Return (X, Y) of the center of cell containing provided text 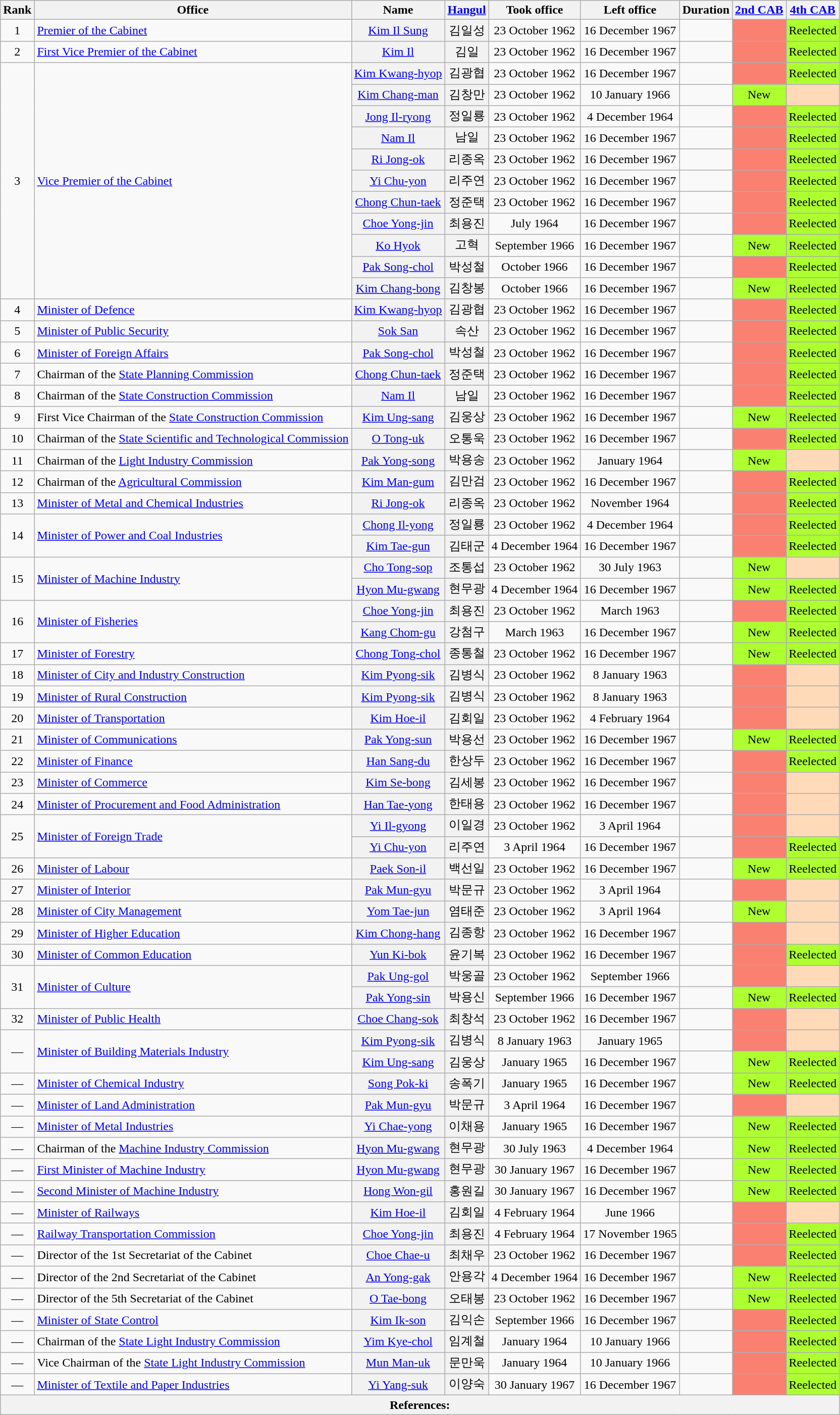
Chairman of the State Light Industry Commission (193, 1341)
12 (17, 482)
20 (17, 718)
강첨구 (466, 632)
19 (17, 697)
Minister of Fisheries (193, 621)
Minister of Metal and Chemical Industries (193, 503)
박용선 (466, 739)
Minister of Finance (193, 762)
Minister of Transportation (193, 718)
24 (17, 804)
Office (193, 10)
윤기복 (466, 954)
Kim Se-bong (398, 783)
Minister of Procurement and Food Administration (193, 804)
Chong Tong-chol (398, 653)
25 (17, 836)
Railway Transportation Commission (193, 1234)
속산 (466, 331)
Minister of Public Security (193, 331)
염태준 (466, 912)
16 (17, 621)
Minister of Common Education (193, 954)
Han Sang-du (398, 762)
Yi Il-gyong (398, 826)
Yi Chae-yong (398, 1127)
Pak Ung-gol (398, 977)
Jong Il-ryong (398, 116)
고혁 (466, 245)
21 (17, 739)
18 (17, 676)
6 (17, 352)
박용송 (466, 461)
Minister of Chemical Industry (193, 1084)
7 (17, 375)
문만욱 (466, 1363)
Chairman of the Light Industry Commission (193, 461)
Yom Tae-jun (398, 912)
9 (17, 417)
Chairman of the State Scientific and Technological Commission (193, 439)
2nd CAB (759, 10)
32 (17, 1019)
백선일 (466, 869)
김일 (466, 52)
Chairman of the Agricultural Commission (193, 482)
Yun Ki-bok (398, 954)
Minister of Foreign Affairs (193, 352)
Premier of the Cabinet (193, 30)
박웅골 (466, 977)
15 (17, 579)
November 1964 (630, 503)
Vice Chairman of the State Light Industry Commission (193, 1363)
Ko Hyok (398, 245)
오태봉 (466, 1299)
Kim Tae-gun (398, 546)
Kim Chang-man (398, 95)
Minister of Labour (193, 869)
Yim Kye-chol (398, 1341)
26 (17, 869)
최창석 (466, 1019)
Yi Yang-suk (398, 1385)
Minister of Culture (193, 987)
김익손 (466, 1320)
17 November 1965 (630, 1234)
June 1966 (630, 1213)
이채용 (466, 1127)
김태군 (466, 546)
Hong Won-gil (398, 1191)
Kang Chom-gu (398, 632)
29 (17, 933)
O Tong-uk (398, 439)
Minister of Railways (193, 1213)
First Vice Premier of the Cabinet (193, 52)
3 (17, 181)
Cho Tong-sop (398, 568)
10 (17, 439)
Pak Yong-song (398, 461)
이양숙 (466, 1385)
Sok San (398, 331)
Chairman of the State Construction Commission (193, 396)
Minister of Interior (193, 890)
Minister of Communications (193, 739)
Minister of Rural Construction (193, 697)
한태용 (466, 804)
안용각 (466, 1277)
28 (17, 912)
Duration (706, 10)
Minister of Building Materials Industry (193, 1051)
July 1964 (535, 224)
Pak Yong-sun (398, 739)
17 (17, 653)
Kim Chang-bong (398, 289)
Minister of City Management (193, 912)
Kim Chong-hang (398, 933)
Han Tae-yong (398, 804)
An Yong-gak (398, 1277)
11 (17, 461)
최채우 (466, 1255)
4 (17, 310)
김세봉 (466, 783)
First Minister of Machine Industry (193, 1170)
14 (17, 535)
한상두 (466, 762)
30 (17, 954)
Minister of Defence (193, 310)
Director of the 2nd Secretariat of the Cabinet (193, 1277)
홍원길 (466, 1191)
Chairman of the Machine Industry Commission (193, 1148)
Director of the 5th Secretariat of the Cabinet (193, 1299)
Minister of Textile and Paper Industries (193, 1385)
31 (17, 987)
Paek Son-il (398, 869)
조통섭 (466, 568)
Minister of Forestry (193, 653)
Minister of Higher Education (193, 933)
Director of the 1st Secretariat of the Cabinet (193, 1255)
Song Pok-ki (398, 1084)
2 (17, 52)
5 (17, 331)
Minister of Foreign Trade (193, 836)
13 (17, 503)
Minister of Power and Coal Industries (193, 535)
송폭기 (466, 1084)
종통철 (466, 653)
Minister of Metal Industries (193, 1127)
Chairman of the State Planning Commission (193, 375)
김종항 (466, 933)
First Vice Chairman of the State Construction Commission (193, 417)
김일성 (466, 30)
Second Minister of Machine Industry (193, 1191)
오통욱 (466, 439)
Hangul (466, 10)
Name (398, 10)
Left office (630, 10)
O Tae-bong (398, 1299)
Choe Chang-sok (398, 1019)
이일경 (466, 826)
Kim Il (398, 52)
김만검 (466, 482)
Vice Premier of the Cabinet (193, 181)
4th CAB (813, 10)
Minister of Machine Industry (193, 579)
박용신 (466, 998)
김창만 (466, 95)
Mun Man-uk (398, 1363)
Choe Chae-u (398, 1255)
Kim Ik-son (398, 1320)
22 (17, 762)
1 (17, 30)
Minister of Commerce (193, 783)
Chong Il-yong (398, 525)
27 (17, 890)
Pak Yong-sin (398, 998)
Took office (535, 10)
임계철 (466, 1341)
Kim Man-gum (398, 482)
References: (420, 1405)
Rank (17, 10)
Minister of Public Health (193, 1019)
Minister of City and Industry Construction (193, 676)
23 (17, 783)
Minister of State Control (193, 1320)
김창봉 (466, 289)
Minister of Land Administration (193, 1105)
8 (17, 396)
Kim Il Sung (398, 30)
